Extract the (X, Y) coordinate from the center of the cell holding the provided text.  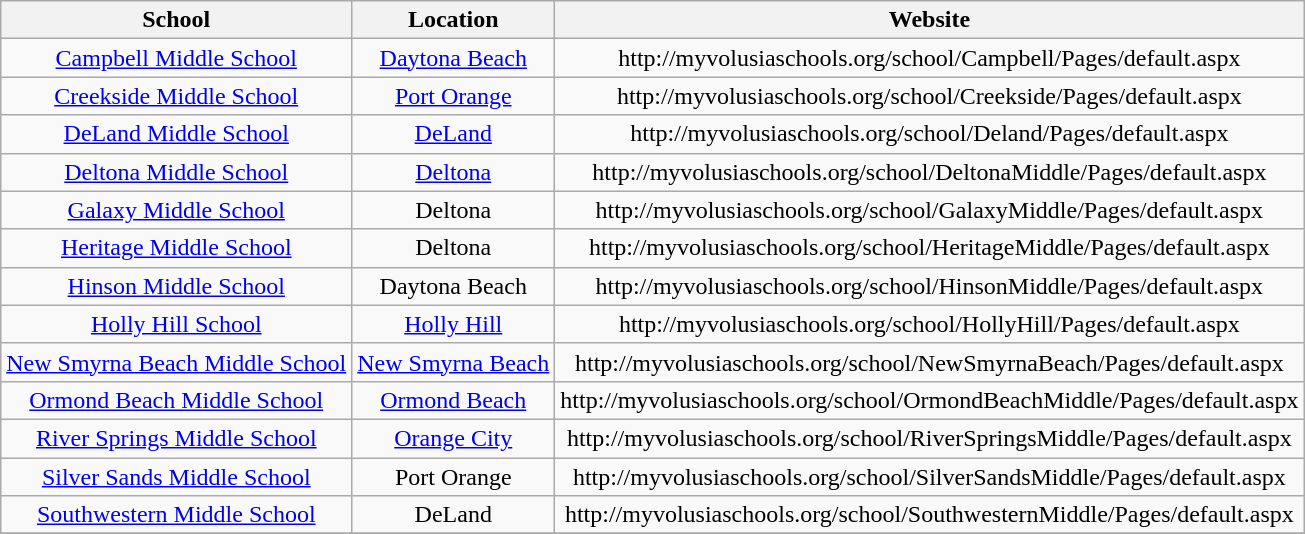
http://myvolusiaschools.org/school/Campbell/Pages/default.aspx (930, 58)
Holly Hill (454, 324)
http://myvolusiaschools.org/school/RiverSpringsMiddle/Pages/default.aspx (930, 438)
http://myvolusiaschools.org/school/HeritageMiddle/Pages/default.aspx (930, 248)
Orange City (454, 438)
Ormond Beach (454, 400)
Southwestern Middle School (176, 515)
Location (454, 20)
http://myvolusiaschools.org/school/GalaxyMiddle/Pages/default.aspx (930, 210)
Ormond Beach Middle School (176, 400)
New Smyrna Beach (454, 362)
New Smyrna Beach Middle School (176, 362)
Silver Sands Middle School (176, 477)
http://myvolusiaschools.org/school/Creekside/Pages/default.aspx (930, 96)
Heritage Middle School (176, 248)
DeLand Middle School (176, 134)
Hinson Middle School (176, 286)
Deltona Middle School (176, 172)
http://myvolusiaschools.org/school/OrmondBeachMiddle/Pages/default.aspx (930, 400)
School (176, 20)
http://myvolusiaschools.org/school/HollyHill/Pages/default.aspx (930, 324)
http://myvolusiaschools.org/school/DeltonaMiddle/Pages/default.aspx (930, 172)
River Springs Middle School (176, 438)
Website (930, 20)
Campbell Middle School (176, 58)
Holly Hill School (176, 324)
http://myvolusiaschools.org/school/SouthwesternMiddle/Pages/default.aspx (930, 515)
http://myvolusiaschools.org/school/HinsonMiddle/Pages/default.aspx (930, 286)
http://myvolusiaschools.org/school/Deland/Pages/default.aspx (930, 134)
Galaxy Middle School (176, 210)
http://myvolusiaschools.org/school/NewSmyrnaBeach/Pages/default.aspx (930, 362)
http://myvolusiaschools.org/school/SilverSandsMiddle/Pages/default.aspx (930, 477)
Creekside Middle School (176, 96)
